Identify which cell holds the provided text, then report its [X, Y] central coordinate. 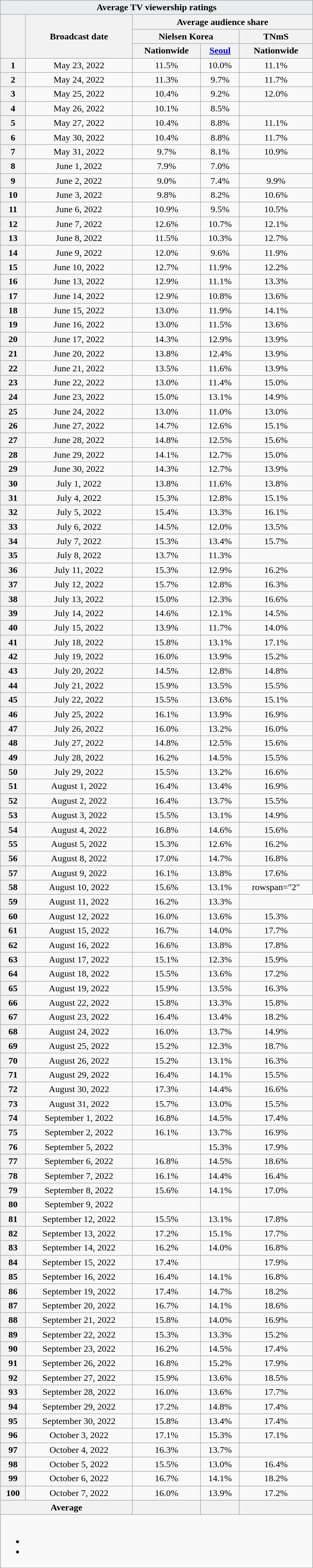
September 26, 2022 [79, 1363]
June 6, 2022 [79, 210]
17.3% [166, 1089]
2 [13, 80]
10.6% [276, 195]
26 [13, 426]
July 25, 2022 [79, 714]
October 7, 2022 [79, 1493]
June 22, 2022 [79, 382]
August 18, 2022 [79, 974]
10.1% [166, 108]
100 [13, 1493]
July 8, 2022 [79, 556]
14 [13, 253]
June 15, 2022 [79, 310]
87 [13, 1305]
10.8% [220, 296]
44 [13, 685]
12.2% [276, 267]
August 4, 2022 [79, 829]
90 [13, 1349]
July 19, 2022 [79, 657]
June 27, 2022 [79, 426]
9.6% [220, 253]
39 [13, 613]
60 [13, 916]
70 [13, 1060]
65 [13, 988]
October 4, 2022 [79, 1450]
May 30, 2022 [79, 137]
July 26, 2022 [79, 729]
96 [13, 1435]
July 18, 2022 [79, 642]
Seoul [220, 51]
27 [13, 440]
20 [13, 339]
8.1% [220, 152]
3 [13, 94]
6 [13, 137]
88 [13, 1320]
80 [13, 1205]
May 26, 2022 [79, 108]
83 [13, 1248]
16 [13, 282]
67 [13, 1017]
25 [13, 411]
50 [13, 772]
June 3, 2022 [79, 195]
1 [13, 65]
30 [13, 484]
September 7, 2022 [79, 1176]
August 11, 2022 [79, 902]
September 15, 2022 [79, 1262]
July 27, 2022 [79, 743]
July 20, 2022 [79, 671]
July 22, 2022 [79, 700]
92 [13, 1378]
July 14, 2022 [79, 613]
August 5, 2022 [79, 844]
66 [13, 1003]
34 [13, 541]
35 [13, 556]
10.7% [220, 224]
August 26, 2022 [79, 1060]
July 4, 2022 [79, 498]
June 1, 2022 [79, 166]
July 5, 2022 [79, 512]
13 [13, 238]
24 [13, 397]
62 [13, 945]
June 7, 2022 [79, 224]
Average TV viewership ratings [156, 8]
September 23, 2022 [79, 1349]
9.5% [220, 210]
91 [13, 1363]
21 [13, 354]
57 [13, 873]
82 [13, 1233]
18.5% [276, 1378]
54 [13, 829]
72 [13, 1089]
64 [13, 974]
August 9, 2022 [79, 873]
53 [13, 815]
63 [13, 959]
Average audience share [222, 22]
77 [13, 1161]
23 [13, 382]
June 16, 2022 [79, 325]
September 19, 2022 [79, 1291]
10.0% [220, 65]
June 29, 2022 [79, 455]
79 [13, 1190]
78 [13, 1176]
September 14, 2022 [79, 1248]
rowspan="2" [276, 887]
October 5, 2022 [79, 1464]
7 [13, 152]
7.0% [220, 166]
June 8, 2022 [79, 238]
10.3% [220, 238]
17.6% [276, 873]
9.2% [220, 94]
9.8% [166, 195]
33 [13, 527]
Broadcast date [79, 36]
July 13, 2022 [79, 599]
August 22, 2022 [79, 1003]
10 [13, 195]
August 16, 2022 [79, 945]
September 16, 2022 [79, 1277]
August 3, 2022 [79, 815]
37 [13, 584]
93 [13, 1392]
August 10, 2022 [79, 887]
August 30, 2022 [79, 1089]
June 10, 2022 [79, 267]
4 [13, 108]
June 13, 2022 [79, 282]
28 [13, 455]
September 22, 2022 [79, 1334]
June 20, 2022 [79, 354]
September 9, 2022 [79, 1205]
99 [13, 1479]
June 9, 2022 [79, 253]
October 6, 2022 [79, 1479]
9.9% [276, 181]
22 [13, 368]
May 27, 2022 [79, 123]
61 [13, 931]
29 [13, 469]
June 14, 2022 [79, 296]
September 2, 2022 [79, 1133]
August 19, 2022 [79, 988]
71 [13, 1075]
July 21, 2022 [79, 685]
8 [13, 166]
11.4% [220, 382]
September 29, 2022 [79, 1407]
August 29, 2022 [79, 1075]
74 [13, 1118]
June 23, 2022 [79, 397]
9 [13, 181]
May 23, 2022 [79, 65]
45 [13, 700]
Nielsen Korea [186, 36]
7.4% [220, 181]
September 28, 2022 [79, 1392]
June 28, 2022 [79, 440]
41 [13, 642]
September 6, 2022 [79, 1161]
69 [13, 1046]
September 5, 2022 [79, 1147]
July 15, 2022 [79, 628]
July 7, 2022 [79, 541]
68 [13, 1031]
8.2% [220, 195]
76 [13, 1147]
July 29, 2022 [79, 772]
89 [13, 1334]
10.5% [276, 210]
38 [13, 599]
58 [13, 887]
May 25, 2022 [79, 94]
September 1, 2022 [79, 1118]
47 [13, 729]
August 23, 2022 [79, 1017]
12.4% [220, 354]
May 24, 2022 [79, 80]
October 3, 2022 [79, 1435]
September 30, 2022 [79, 1421]
5 [13, 123]
August 1, 2022 [79, 786]
51 [13, 786]
75 [13, 1133]
8.5% [220, 108]
94 [13, 1407]
September 8, 2022 [79, 1190]
TNmS [276, 36]
59 [13, 902]
17 [13, 296]
June 30, 2022 [79, 469]
40 [13, 628]
July 12, 2022 [79, 584]
August 15, 2022 [79, 931]
11.0% [220, 411]
August 2, 2022 [79, 801]
36 [13, 570]
11 [13, 210]
18.7% [276, 1046]
95 [13, 1421]
September 27, 2022 [79, 1378]
August 12, 2022 [79, 916]
97 [13, 1450]
55 [13, 844]
43 [13, 671]
September 13, 2022 [79, 1233]
19 [13, 325]
September 21, 2022 [79, 1320]
August 25, 2022 [79, 1046]
18 [13, 310]
42 [13, 657]
Average [66, 1507]
May 31, 2022 [79, 152]
49 [13, 757]
84 [13, 1262]
June 24, 2022 [79, 411]
15.4% [166, 512]
81 [13, 1219]
September 20, 2022 [79, 1305]
August 31, 2022 [79, 1104]
31 [13, 498]
July 11, 2022 [79, 570]
52 [13, 801]
85 [13, 1277]
June 21, 2022 [79, 368]
August 8, 2022 [79, 858]
48 [13, 743]
September 12, 2022 [79, 1219]
15 [13, 267]
73 [13, 1104]
July 28, 2022 [79, 757]
July 1, 2022 [79, 484]
July 6, 2022 [79, 527]
7.9% [166, 166]
56 [13, 858]
12 [13, 224]
86 [13, 1291]
98 [13, 1464]
46 [13, 714]
August 17, 2022 [79, 959]
32 [13, 512]
June 2, 2022 [79, 181]
June 17, 2022 [79, 339]
9.0% [166, 181]
August 24, 2022 [79, 1031]
